Identify which cell holds the provided text, then report its [X, Y] central coordinate. 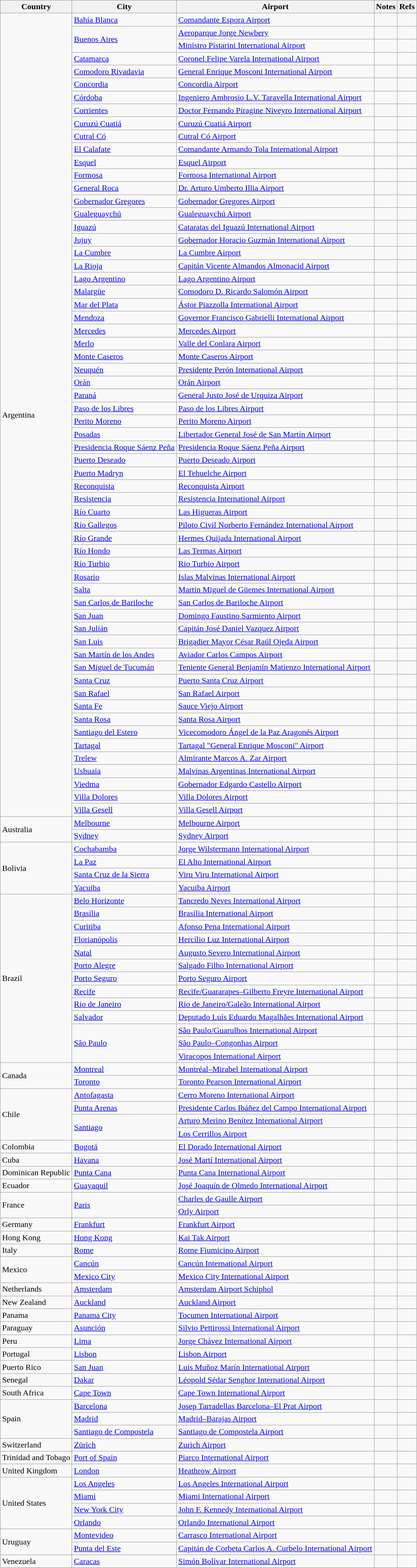
Resistencia [124, 499]
Santa Fe [124, 706]
Curitiba [124, 926]
Reconquista Airport [275, 486]
Salgado Filho International Airport [275, 965]
City [124, 7]
Josep Tarradellas Barcelona–El Prat Airport [275, 1406]
Mendoza [124, 318]
Santa Cruz de la Sierra [124, 875]
Comandante Armando Tola International Airport [275, 149]
Montréal–Mirabel International Airport [275, 1069]
Perito Moreno Airport [275, 421]
Teniente General Benjamín Matienzo International Airport [275, 667]
Miami [124, 1497]
Ástor Piazzolla International Airport [275, 305]
Recife/Guararapes–Gilberto Freyre International Airport [275, 991]
Esquel Airport [275, 162]
Auckland Airport [275, 1302]
New York City [124, 1509]
Venezuela [36, 1561]
Monte Caseros Airport [275, 356]
Merlo [124, 343]
Deputado Luís Eduardo Magalhães International Airport [275, 1017]
Catamarca [124, 59]
Esquel [124, 162]
Mexico [36, 1270]
Australia [36, 829]
Cancún International Airport [275, 1263]
Presidente Carlos Ibáñez del Campo International Airport [275, 1108]
Presidencia Roque Sáenz Peña Airport [275, 447]
Aviador Carlos Campos Airport [275, 654]
Madrid [124, 1419]
Toronto [124, 1082]
Germany [36, 1225]
Villa Dolores Airport [275, 797]
Paso de los Libres Airport [275, 408]
El Dorado International Airport [275, 1147]
Gobernador Gregores Airport [275, 201]
Punta del Este [124, 1548]
Country [36, 7]
Gobernador Gregores [124, 201]
Puerto Deseado [124, 460]
Curuzú Cuatiá [124, 123]
Jorge Wilstermann International Airport [275, 849]
Orlando [124, 1522]
Havana [124, 1160]
Lago Argentino Airport [275, 279]
Cutral Có [124, 136]
Corrientes [124, 110]
Léopold Sédar Senghor International Airport [275, 1380]
Kai Tak Airport [275, 1238]
Cape Town [124, 1393]
Puerto Santa Cruz Airport [275, 680]
Chile [36, 1114]
La Rioja [124, 266]
Punta Arenas [124, 1108]
Perito Moreno [124, 421]
Los Cerrillos Airport [275, 1134]
Rio Turbio Airport [275, 564]
San Carlos de Bariloche Airport [275, 603]
Arturo Merino Benítez International Airport [275, 1121]
Capitán Vicente Almandos Almonacid Airport [275, 266]
Salvador [124, 1017]
El Calafate [124, 149]
Mercedes [124, 330]
Gualeguaychú [124, 214]
Caracas [124, 1561]
Cape Town International Airport [275, 1393]
Yacuiba [124, 888]
Silvio Pettirossi International Airport [275, 1328]
Jujuy [124, 240]
La Cumbre [124, 253]
Santiago de Compostela [124, 1432]
Formosa [124, 175]
San Rafael [124, 693]
Tartagal "General Enrique Mosconi" Airport [275, 745]
Piloto Civil Norberto Fernández International Airport [275, 525]
Santiago de Compostela Airport [275, 1432]
Doctor Fernando Piragine Niveyro International Airport [275, 110]
New Zealand [36, 1302]
General Justo José de Urquiza Airport [275, 395]
Las Higueras Airport [275, 512]
Salta [124, 590]
Cerro Moreno International Airport [275, 1095]
Libertador General José de San Martín Airport [275, 434]
Switzerland [36, 1445]
Recife [124, 991]
José Martí International Airport [275, 1160]
Rosario [124, 577]
El Alto International Airport [275, 862]
Curuzú Cuatiá Airport [275, 123]
Punta Cana [124, 1173]
Carrasco International Airport [275, 1535]
Villa Gesell [124, 810]
Almirante Marcos A. Zar Airport [275, 758]
Río Hondo [124, 551]
Amsterdam Airport Schiphol [275, 1289]
El Tehuelche Airport [275, 473]
Puerto Madryn [124, 473]
Governor Francisco Gabrielli International Airport [275, 318]
Viru Viru International Airport [275, 875]
Gualeguaychú Airport [275, 214]
Rio de Janeiro/Galeão International Airport [275, 1004]
Italy [36, 1250]
San Miguel de Tucumán [124, 667]
San Julián [124, 629]
Cancún [124, 1263]
Yacuiba Airport [275, 888]
Vicecomodoro Ángel de la Paz Aragonés Airport [275, 732]
United States [36, 1503]
Los Angeles International Airport [275, 1484]
Martín Miguel de Güemes International Airport [275, 590]
Miami International Airport [275, 1497]
Paris [124, 1205]
San Carlos de Bariloche [124, 603]
Montreal [124, 1069]
São Paulo/Guarulhos International Airport [275, 1030]
Trelew [124, 758]
Lisbon Airport [275, 1354]
San Luis [124, 642]
Mercedes Airport [275, 330]
Auckland [124, 1302]
Comodoro D. Ricardo Salomón Airport [275, 292]
Brazil [36, 978]
Ecuador [36, 1185]
Porto Alegre [124, 965]
Río Cuarto [124, 512]
Zurich Airport [275, 1445]
Mexico City [124, 1276]
Charles de Gaulle Airport [275, 1198]
Viracopos International Airport [275, 1056]
Resistencia International Airport [275, 499]
Dominican Republic [36, 1173]
Hercílio Luz International Airport [275, 939]
Simón Bolívar International Airport [275, 1561]
Barcelona [124, 1406]
La Cumbre Airport [275, 253]
Lima [124, 1341]
Senegal [36, 1380]
Zürich [124, 1445]
Lago Argentino [124, 279]
Las Termas Airport [275, 551]
Bogotá [124, 1147]
Paraguay [36, 1328]
Los Angeles [124, 1484]
Río Grande [124, 538]
Trinidad and Tobago [36, 1458]
Colombia [36, 1147]
Formosa International Airport [275, 175]
Comodoro Rivadavia [124, 71]
Gobernador Edgardo Castello Airport [275, 784]
Peru [36, 1341]
Port of Spain [124, 1458]
Punta Cana International Airport [275, 1173]
La Paz [124, 862]
Toronto Pearson International Airport [275, 1082]
Viedma [124, 784]
Sydney Airport [275, 836]
Porto Seguro Airport [275, 978]
José Joaquín de Olmedo International Airport [275, 1185]
Orán [124, 383]
Notes [386, 7]
Brigadier Mayor César Raúl Ojeda Airport [275, 642]
Rome Fiumicino Airport [275, 1250]
Mexico City International Airport [275, 1276]
Posadas [124, 434]
Uruguay [36, 1542]
Guayaquil [124, 1185]
France [36, 1205]
Amsterdam [124, 1289]
Melbourne [124, 823]
Jorge Chávez International Airport [275, 1341]
Netherlands [36, 1289]
San Martín de los Andes [124, 654]
Comandante Espora Airport [275, 20]
Ministro Pistarini International Airport [275, 46]
Bahía Blanca [124, 20]
Orly Airport [275, 1212]
Luis Muñoz Marín International Airport [275, 1367]
Cuba [36, 1160]
Florianópolis [124, 939]
Portugal [36, 1354]
Rio de Janeiro [124, 1004]
Hermes Quijada International Airport [275, 538]
Madrid–Barajas Airport [275, 1419]
Islas Malvinas International Airport [275, 577]
Presidente Perón International Airport [275, 369]
Río Gallegos [124, 525]
Ushuaia [124, 771]
Mar del Plata [124, 305]
Bolivia [36, 868]
Dakar [124, 1380]
San Rafael Airport [275, 693]
Monte Caseros [124, 356]
Malvinas Argentinas International Airport [275, 771]
Frankfurt [124, 1225]
Panama [36, 1315]
Santiago del Estero [124, 732]
Brasília International Airport [275, 914]
Sydney [124, 836]
Canada [36, 1076]
Tancredo Neves International Airport [275, 901]
Córdoba [124, 97]
Reconquista [124, 486]
Río Turbio [124, 564]
Puerto Deseado Airport [275, 460]
Belo Horizonte [124, 901]
John F. Kennedy International Airport [275, 1509]
Cataratas del Iguazú International Airport [275, 227]
Spain [36, 1419]
United Kingdom [36, 1471]
Concordia [124, 84]
Brasília [124, 914]
South Africa [36, 1393]
Heathrow Airport [275, 1471]
Sauce Viejo Airport [275, 706]
Rome [124, 1250]
Argentina [36, 415]
São Paulo–Congonhas Airport [275, 1043]
Frankfurt Airport [275, 1225]
Presidencia Roque Sáenz Peña [124, 447]
Dr. Arturo Umberto Illia Airport [275, 188]
Piarco International Airport [275, 1458]
Buenos Aires [124, 39]
Iguazú [124, 227]
Gobernador Horacio Guzmán International Airport [275, 240]
Santa Cruz [124, 680]
Concordia Airport [275, 84]
Domingo Faustino Sarmiento Airport [275, 616]
Capitán de Corbeta Carlos A. Curbelo International Airport [275, 1548]
Villa Dolores [124, 797]
Malargüe [124, 292]
Orlando International Airport [275, 1522]
Refs [407, 7]
Montevideo [124, 1535]
Santa Rosa Airport [275, 719]
Capitán José Daniel Vazquez Airport [275, 629]
Lisbon [124, 1354]
Augusto Severo International Airport [275, 952]
Afonso Pena International Airport [275, 926]
London [124, 1471]
Cutral Có Airport [275, 136]
Melbourne Airport [275, 823]
Paraná [124, 395]
Paso de los Libres [124, 408]
Coronel Felipe Varela International Airport [275, 59]
Aeroparque Jorge Newbery [275, 33]
Tocumen International Airport [275, 1315]
Valle del Conlara Airport [275, 343]
Porto Seguro [124, 978]
Antofagasta [124, 1095]
Santa Rosa [124, 719]
São Paulo [124, 1043]
Villa Gesell Airport [275, 810]
Asunción [124, 1328]
Tartagal [124, 745]
Airport [275, 7]
Natal [124, 952]
General Enrique Mosconi International Airport [275, 71]
General Roca [124, 188]
Puerto Rico [36, 1367]
Orán Airport [275, 383]
Santiago [124, 1127]
Ingeniero Ambrosio L.V. Taravella International Airport [275, 97]
Neuquén [124, 369]
Panama City [124, 1315]
Cochabamba [124, 849]
